Find where the given text appears and provide that cell's center as (X, Y) coordinate. 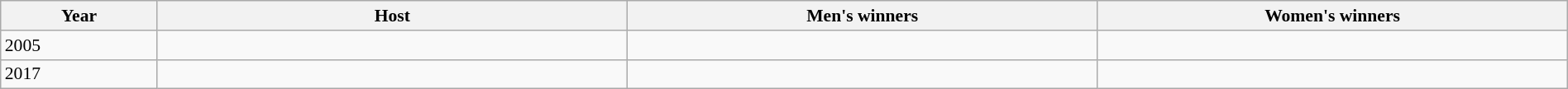
Year (79, 16)
Women's winners (1332, 16)
2005 (79, 45)
Host (392, 16)
2017 (79, 74)
Men's winners (863, 16)
